Return the [X, Y] coordinate for the center point of the cell that contains the specified text.  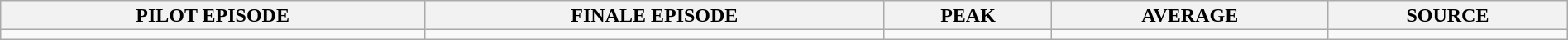
PEAK [968, 15]
PILOT EPISODE [213, 15]
FINALE EPISODE [655, 15]
SOURCE [1448, 15]
AVERAGE [1190, 15]
